From the cell containing the given text, extract its center point as [x, y] coordinate. 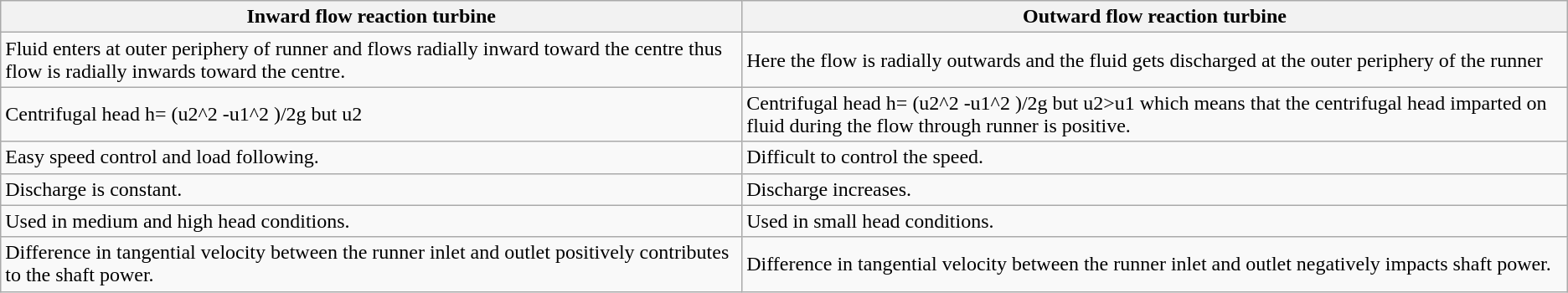
Discharge is constant. [372, 189]
Difference in tangential velocity between the runner inlet and outlet negatively impacts shaft power. [1155, 265]
Discharge increases. [1155, 189]
Here the flow is radially outwards and the fluid gets discharged at the outer periphery of the runner [1155, 60]
Used in small head conditions. [1155, 221]
Used in medium and high head conditions. [372, 221]
Difference in tangential velocity between the runner inlet and outlet positively contributes to the shaft power. [372, 265]
Fluid enters at outer periphery of runner and flows radially inward toward the centre thus flow is radially inwards toward the centre. [372, 60]
Centrifugal head h= (u2^2 -u1^2 )/2g but u2>u1 which means that the centrifugal head imparted on fluid during the flow through runner is positive. [1155, 114]
Centrifugal head h= (u2^2 -u1^2 )/2g but u2 [372, 114]
Inward flow reaction turbine [372, 17]
Difficult to control the speed. [1155, 157]
Easy speed control and load following. [372, 157]
Outward flow reaction turbine [1155, 17]
